Locate the cell with the specified text and output its (x, y) center coordinate. 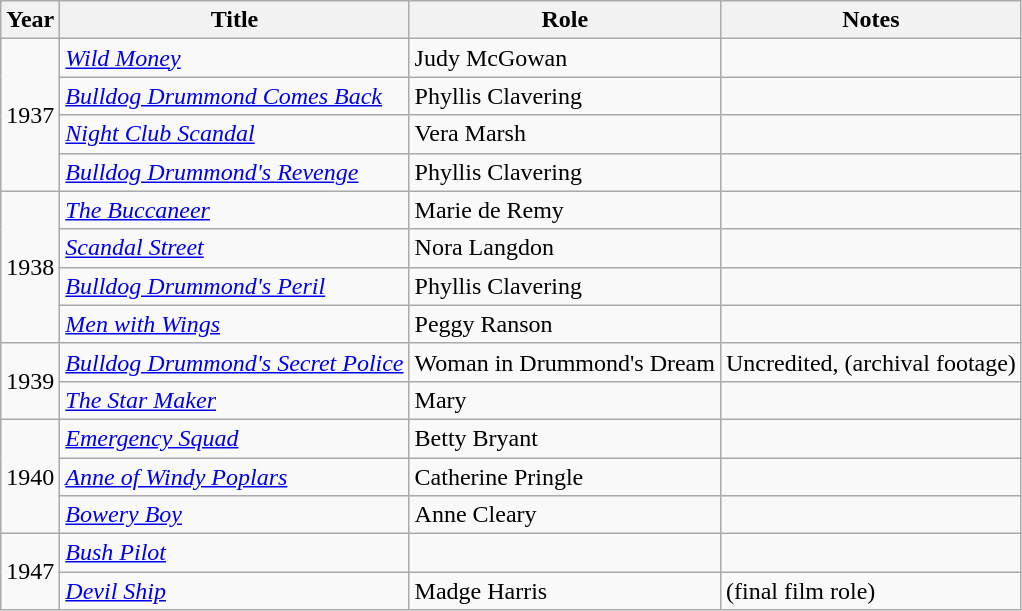
Notes (870, 20)
1939 (30, 381)
Scandal Street (234, 248)
Bulldog Drummond's Revenge (234, 172)
Bush Pilot (234, 553)
Night Club Scandal (234, 134)
Bulldog Drummond Comes Back (234, 96)
Catherine Pringle (564, 477)
Marie de Remy (564, 210)
Mary (564, 400)
Woman in Drummond's Dream (564, 362)
1940 (30, 476)
Uncredited, (archival footage) (870, 362)
Judy McGowan (564, 58)
Title (234, 20)
1938 (30, 267)
Emergency Squad (234, 438)
The Buccaneer (234, 210)
Peggy Ranson (564, 324)
Madge Harris (564, 591)
Nora Langdon (564, 248)
The Star Maker (234, 400)
Role (564, 20)
(final film role) (870, 591)
Bowery Boy (234, 515)
Betty Bryant (564, 438)
1947 (30, 572)
1937 (30, 115)
Wild Money (234, 58)
Vera Marsh (564, 134)
Year (30, 20)
Bulldog Drummond's Secret Police (234, 362)
Anne Cleary (564, 515)
Men with Wings (234, 324)
Devil Ship (234, 591)
Bulldog Drummond's Peril (234, 286)
Anne of Windy Poplars (234, 477)
